Search for the cell housing the specified text and yield its (x, y) center coordinate. 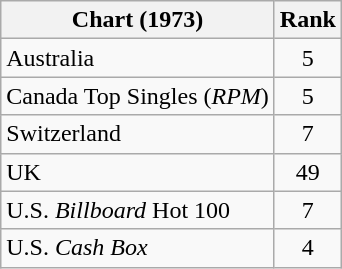
Switzerland (138, 134)
U.S. Billboard Hot 100 (138, 210)
Canada Top Singles (RPM) (138, 96)
Australia (138, 58)
UK (138, 172)
Chart (1973) (138, 20)
49 (308, 172)
U.S. Cash Box (138, 248)
4 (308, 248)
Rank (308, 20)
